Search for the cell housing the specified text and yield its [x, y] center coordinate. 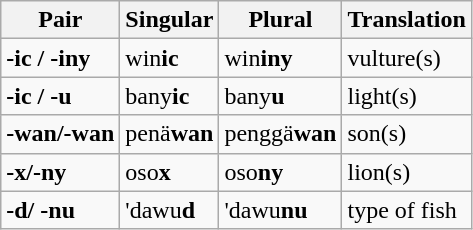
son(s) [406, 134]
penggäwan [280, 134]
vulture(s) [406, 58]
winic [170, 58]
penäwan [170, 134]
light(s) [406, 96]
wininy [280, 58]
'dawunu [280, 210]
banyic [170, 96]
Pair [60, 20]
banyu [280, 96]
osox [170, 172]
Plural [280, 20]
-wan/-wan [60, 134]
lion(s) [406, 172]
-ic / -u [60, 96]
type of fish [406, 210]
-ic / -iny [60, 58]
osony [280, 172]
-d/ -nu [60, 210]
Singular [170, 20]
-x/-ny [60, 172]
Translation [406, 20]
'dawud [170, 210]
